Locate the cell with the specified text and output its (x, y) center coordinate. 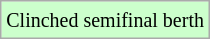
Clinched semifinal berth (106, 20)
